Scan for the cell matching the given text and deliver its [x, y] coordinate at center. 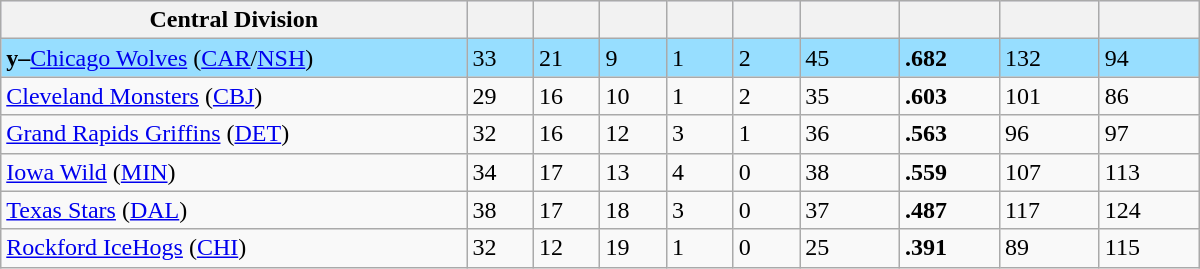
117 [1049, 210]
132 [1049, 58]
.559 [950, 172]
33 [500, 58]
Grand Rapids Griffins (DET) [234, 134]
19 [634, 248]
.391 [950, 248]
18 [634, 210]
13 [634, 172]
4 [700, 172]
9 [634, 58]
Cleveland Monsters (CBJ) [234, 96]
115 [1149, 248]
25 [850, 248]
113 [1149, 172]
y–Chicago Wolves (CAR/NSH) [234, 58]
.487 [950, 210]
94 [1149, 58]
34 [500, 172]
Rockford IceHogs (CHI) [234, 248]
.603 [950, 96]
96 [1049, 134]
Iowa Wild (MIN) [234, 172]
Central Division [234, 20]
45 [850, 58]
97 [1149, 134]
107 [1049, 172]
86 [1149, 96]
101 [1049, 96]
37 [850, 210]
10 [634, 96]
.563 [950, 134]
89 [1049, 248]
124 [1149, 210]
29 [500, 96]
.682 [950, 58]
Texas Stars (DAL) [234, 210]
35 [850, 96]
21 [566, 58]
36 [850, 134]
